Extract the (x, y) coordinate from the center of the cell holding the provided text.  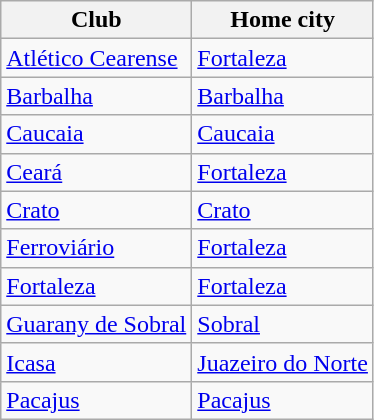
Ferroviário (96, 248)
Sobral (283, 324)
Icasa (96, 362)
Guarany de Sobral (96, 324)
Juazeiro do Norte (283, 362)
Ceará (96, 172)
Home city (283, 20)
Atlético Cearense (96, 58)
Club (96, 20)
